Capture the cell that displays the provided text and extract its (X, Y) central coordinate. 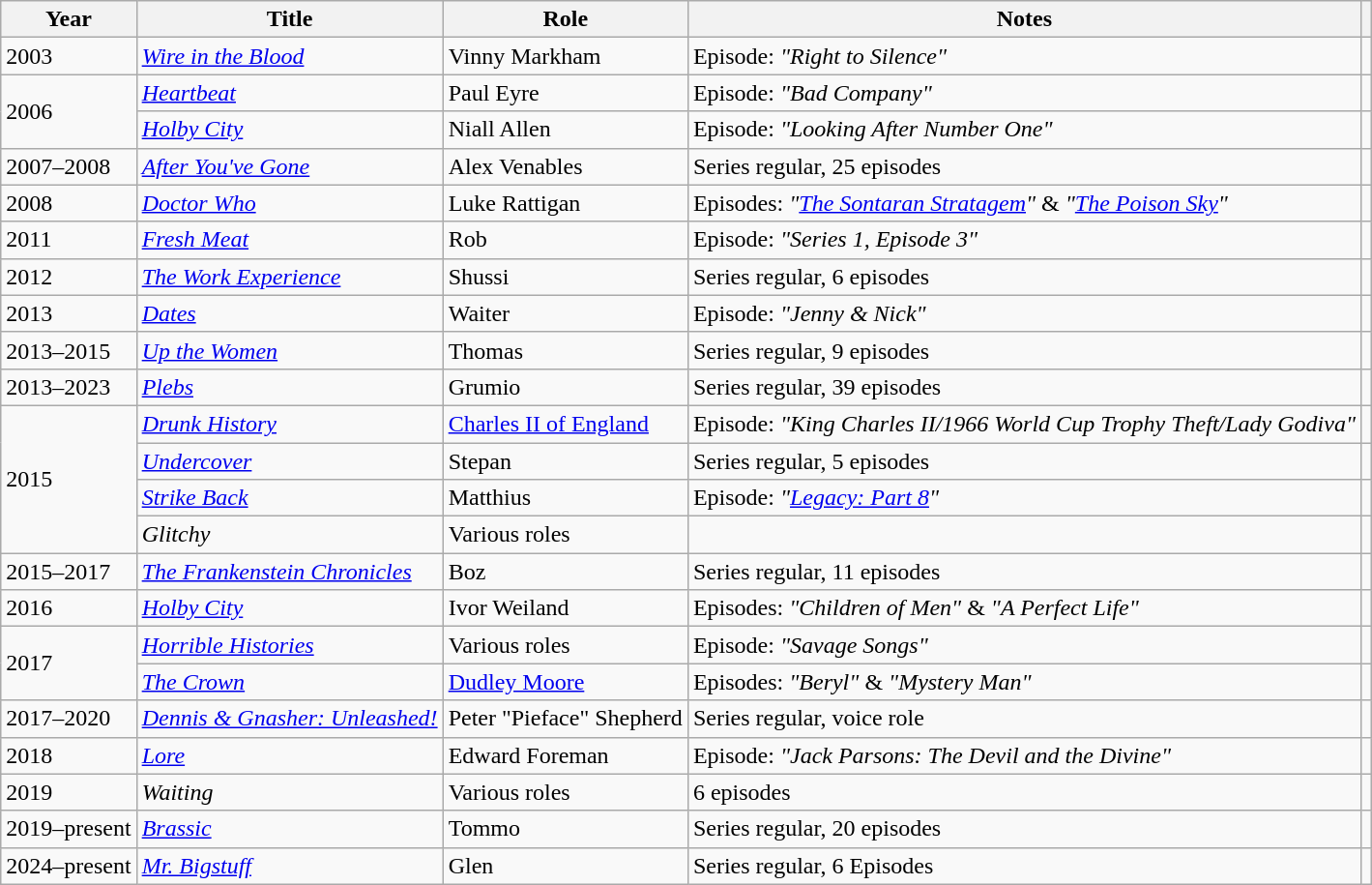
Title (290, 19)
Episodes: "Children of Men" & "A Perfect Life" (1024, 608)
2013–2023 (69, 387)
2008 (69, 203)
2013–2015 (69, 350)
Edward Foreman (565, 755)
Waiting (290, 792)
Role (565, 19)
2016 (69, 608)
2012 (69, 277)
Thomas (565, 350)
Episode: "Series 1, Episode 3" (1024, 240)
The Frankenstein Chronicles (290, 572)
Series regular, 25 episodes (1024, 166)
Paul Eyre (565, 93)
Series regular, voice role (1024, 719)
2019 (69, 792)
Stepan (565, 461)
Rob (565, 240)
Dennis & Gnasher: Unleashed! (290, 719)
After You've Gone (290, 166)
Undercover (290, 461)
Horrible Histories (290, 645)
2017–2020 (69, 719)
2017 (69, 664)
Waiter (565, 313)
Episodes: "The Sontaran Stratagem" & "The Poison Sky" (1024, 203)
Luke Rattigan (565, 203)
Glitchy (290, 535)
Plebs (290, 387)
Wire in the Blood (290, 56)
Shussi (565, 277)
Series regular, 20 episodes (1024, 829)
Series regular, 11 episodes (1024, 572)
Strike Back (290, 498)
Episode: "King Charles II/1966 World Cup Trophy Theft/Lady Godiva" (1024, 424)
Boz (565, 572)
Episode: "Bad Company" (1024, 93)
2015 (69, 479)
2019–present (69, 829)
2024–present (69, 866)
Episode: "Looking After Number One" (1024, 130)
Episode: "Savage Songs" (1024, 645)
Notes (1024, 19)
The Work Experience (290, 277)
Charles II of England (565, 424)
Dates (290, 313)
Series regular, 6 episodes (1024, 277)
Up the Women (290, 350)
Episode: "Jack Parsons: The Devil and the Divine" (1024, 755)
Tommo (565, 829)
2011 (69, 240)
The Crown (290, 682)
Grumio (565, 387)
Niall Allen (565, 130)
Series regular, 6 Episodes (1024, 866)
Peter "Pieface" Shepherd (565, 719)
2013 (69, 313)
Fresh Meat (290, 240)
Episode: "Jenny & Nick" (1024, 313)
Year (69, 19)
2003 (69, 56)
Glen (565, 866)
Heartbeat (290, 93)
Vinny Markham (565, 56)
Episode: "Legacy: Part 8" (1024, 498)
Mr. Bigstuff (290, 866)
Series regular, 5 episodes (1024, 461)
Brassic (290, 829)
Series regular, 39 episodes (1024, 387)
Episodes: "Beryl" & "Mystery Man" (1024, 682)
Lore (290, 755)
Drunk History (290, 424)
Dudley Moore (565, 682)
Ivor Weiland (565, 608)
Doctor Who (290, 203)
2018 (69, 755)
2006 (69, 111)
2015–2017 (69, 572)
Alex Venables (565, 166)
Matthius (565, 498)
2007–2008 (69, 166)
Series regular, 9 episodes (1024, 350)
Episode: "Right to Silence" (1024, 56)
6 episodes (1024, 792)
